Find where the given text appears and provide that cell's center as [x, y] coordinate. 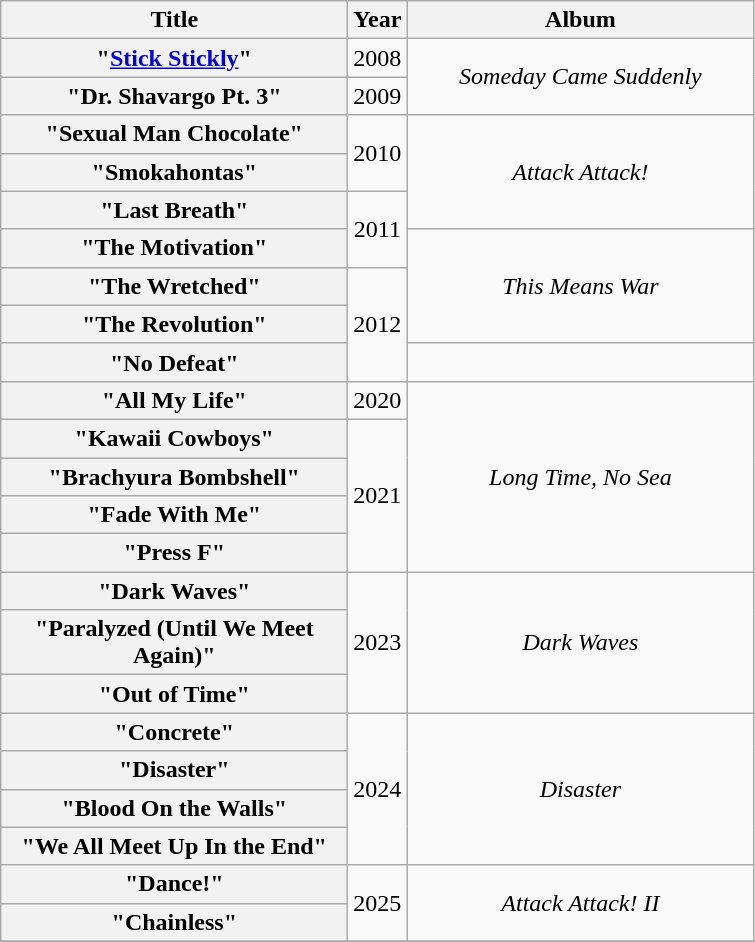
Year [378, 20]
"Concrete" [174, 732]
"Brachyura Bombshell" [174, 477]
"Fade With Me" [174, 515]
2023 [378, 642]
2009 [378, 96]
"All My Life" [174, 400]
"Out of Time" [174, 694]
"Dark Waves" [174, 591]
Someday Came Suddenly [580, 77]
2020 [378, 400]
"The Revolution" [174, 324]
"Last Breath" [174, 210]
2021 [378, 495]
"The Motivation" [174, 248]
"Paralyzed (Until We Meet Again)" [174, 642]
Disaster [580, 789]
"Smokahontas" [174, 172]
"Kawaii Cowboys" [174, 438]
2024 [378, 789]
"The Wretched" [174, 286]
2025 [378, 903]
Album [580, 20]
"Dr. Shavargo Pt. 3" [174, 96]
"Press F" [174, 553]
2010 [378, 153]
2011 [378, 229]
"Blood On the Walls" [174, 808]
"Sexual Man Chocolate" [174, 134]
"Dance!" [174, 884]
"Chainless" [174, 922]
Attack Attack! II [580, 903]
"Disaster" [174, 770]
"No Defeat" [174, 362]
Title [174, 20]
This Means War [580, 286]
2008 [378, 58]
Dark Waves [580, 642]
"We All Meet Up In the End" [174, 846]
Attack Attack! [580, 172]
2012 [378, 324]
Long Time, No Sea [580, 476]
"Stick Stickly" [174, 58]
